From the cell containing the given text, extract its center point as (X, Y) coordinate. 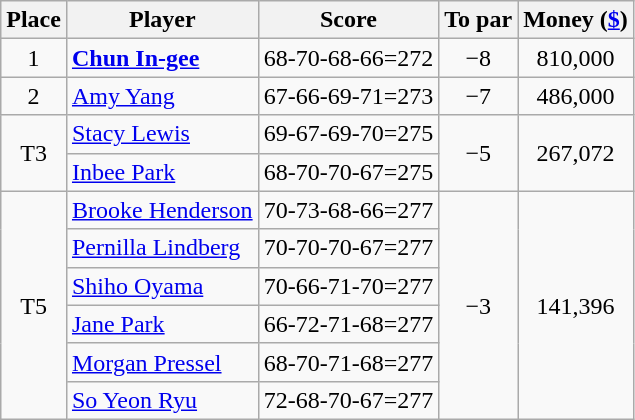
−7 (478, 96)
Place (34, 20)
−3 (478, 305)
70-73-68-66=277 (348, 210)
68-70-71-68=277 (348, 362)
Inbee Park (162, 172)
1 (34, 58)
70-70-70-67=277 (348, 248)
810,000 (576, 58)
486,000 (576, 96)
T3 (34, 153)
267,072 (576, 153)
Player (162, 20)
2 (34, 96)
141,396 (576, 305)
Chun In-gee (162, 58)
−5 (478, 153)
T5 (34, 305)
Pernilla Lindberg (162, 248)
Stacy Lewis (162, 134)
Brooke Henderson (162, 210)
So Yeon Ryu (162, 400)
−8 (478, 58)
Jane Park (162, 324)
67-66-69-71=273 (348, 96)
70-66-71-70=277 (348, 286)
Score (348, 20)
Money ($) (576, 20)
Morgan Pressel (162, 362)
66-72-71-68=277 (348, 324)
Shiho Oyama (162, 286)
72-68-70-67=277 (348, 400)
68-70-68-66=272 (348, 58)
To par (478, 20)
69-67-69-70=275 (348, 134)
Amy Yang (162, 96)
68-70-70-67=275 (348, 172)
